Output the [X, Y] coordinate of the center of the cell containing the given text.  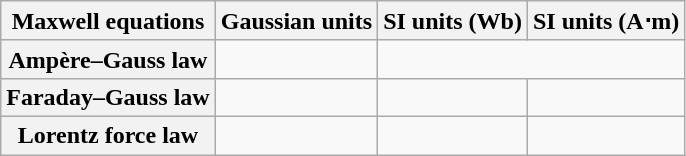
SI units (Wb) [453, 21]
Ampère–Gauss law [108, 59]
Maxwell equations [108, 21]
Lorentz force law [108, 135]
Faraday–Gauss law [108, 97]
SI units (A⋅m) [606, 21]
Gaussian units [296, 21]
